Determine the [X, Y] coordinate at the center of the cell enclosing the given text.  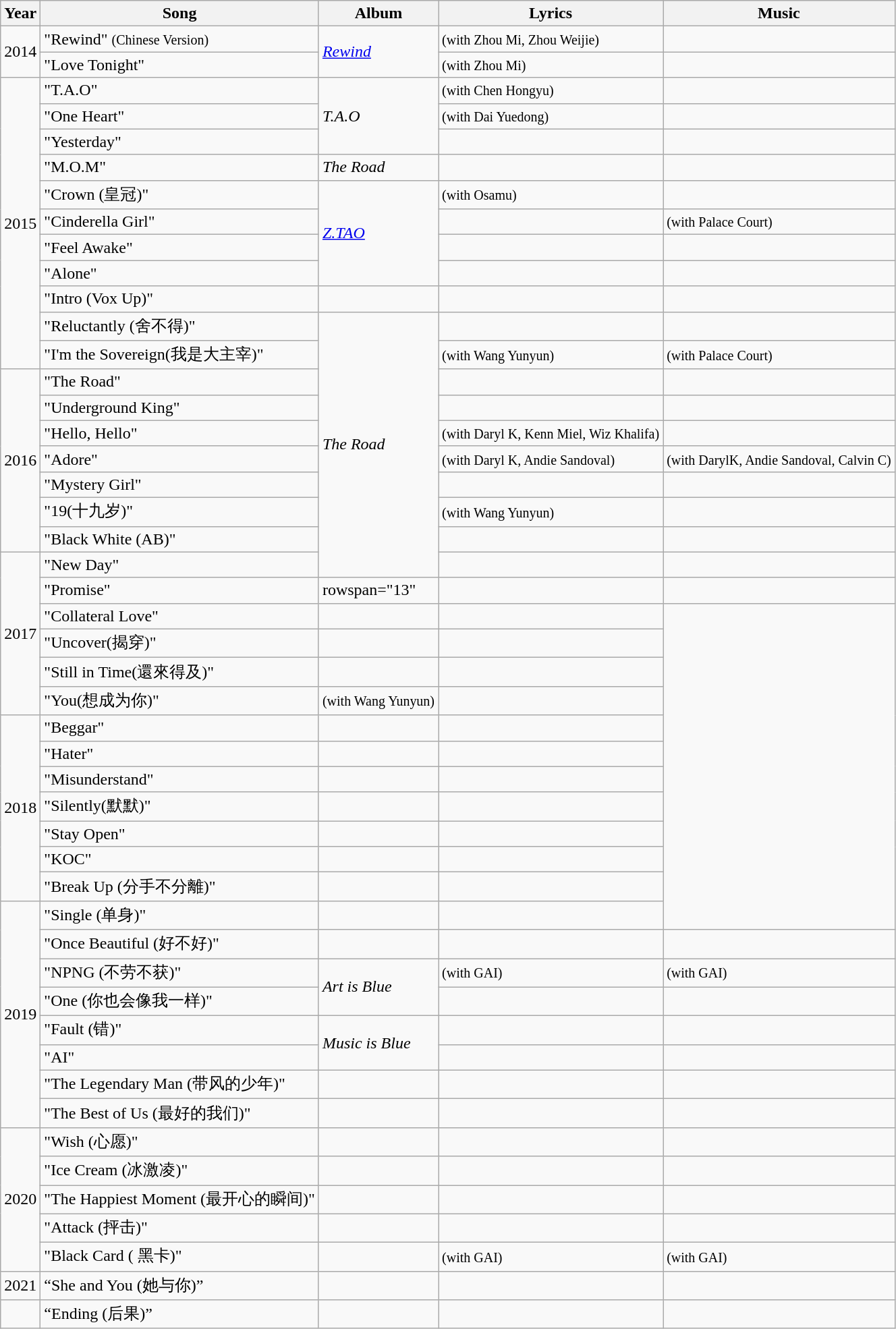
"Stay Open" [179, 834]
Lyrics [551, 13]
"Reluctantly (舍不得)" [179, 327]
“She and You (她与你)” [179, 1286]
rowspan="13" [378, 590]
"Break Up (分手不分離)" [179, 886]
(with Dai Yuedong) [551, 116]
"Once Beautiful (好不好)" [179, 944]
(with DarylK, Andie Sandoval, Calvin C) [779, 459]
"T.A.O" [179, 90]
"Rewind" (Chinese Version) [179, 39]
"Fault (错)" [179, 1031]
Art is Blue [378, 986]
Year [20, 13]
"Beggar" [179, 728]
"M.O.M" [179, 167]
(with Daryl K, Andie Sandoval) [551, 459]
“Ending (后果)” [179, 1314]
"Uncover(揭穿)" [179, 644]
Music is Blue [378, 1043]
"The Road" [179, 382]
"Misunderstand" [179, 779]
"Ice Cream (冰激凌)" [179, 1171]
2016 [20, 460]
"Crown (皇冠)" [179, 194]
"One Heart" [179, 116]
"The Happiest Moment (最开心的瞬间)" [179, 1199]
Rewind [378, 52]
2015 [20, 223]
(with Zhou Mi, Zhou Weijie) [551, 39]
"AI" [179, 1057]
"Black Card ( 黑卡)" [179, 1257]
"Yesterday" [179, 142]
"Mystery Girl" [179, 484]
"Collateral Love" [179, 616]
"Silently(默默)" [179, 807]
"NPNG (不劳不获)" [179, 973]
"You(想成为你)" [179, 700]
(with Zhou Mi) [551, 65]
"Hello, Hello" [179, 433]
2018 [20, 808]
"Feel Awake" [179, 248]
"One (你也会像我一样)" [179, 1001]
2020 [20, 1199]
"Love Tonight" [179, 65]
"New Day" [179, 565]
"Still in Time(還來得及)" [179, 672]
"The Legendary Man (带风的少年)" [179, 1085]
2019 [20, 1014]
(with Chen Hongyu) [551, 90]
(with Osamu) [551, 194]
Music [779, 13]
Song [179, 13]
Z.TAO [378, 233]
2017 [20, 633]
"Single (单身)" [179, 915]
"The Best of Us (最好的我们)" [179, 1113]
"19(十九岁)" [179, 511]
"Hater" [179, 754]
"Underground King" [179, 407]
"Attack (抨击)" [179, 1228]
"Promise" [179, 590]
"Wish (心愿)" [179, 1141]
"Black White (AB)" [179, 539]
"Alone" [179, 273]
"Intro (Vox Up)" [179, 299]
T.A.O [378, 116]
(with Daryl K, Kenn Miel, Wiz Khalifa) [551, 433]
2021 [20, 1286]
"I'm the Sovereign(我是大主宰)" [179, 355]
2014 [20, 52]
"Adore" [179, 459]
Album [378, 13]
"Cinderella Girl" [179, 222]
"KOC" [179, 859]
